Determine the [x, y] coordinate at the center of the cell enclosing the given text.  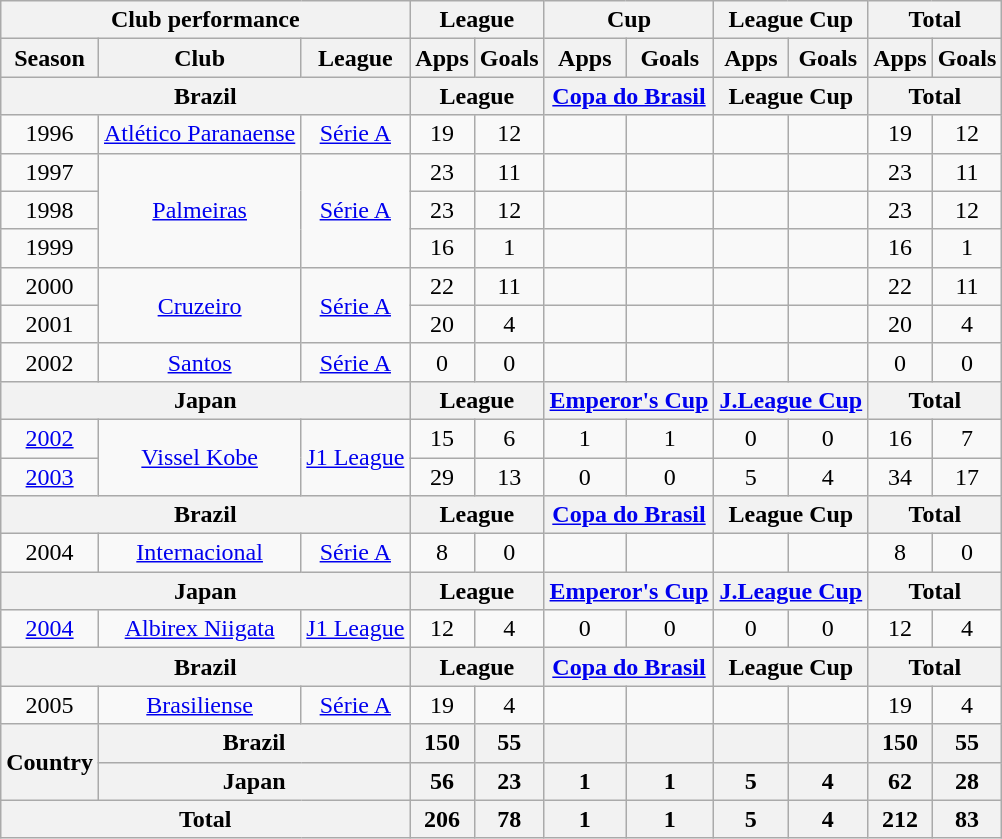
28 [967, 781]
6 [509, 438]
13 [509, 477]
Country [50, 762]
Santos [199, 362]
1999 [50, 248]
29 [442, 477]
2000 [50, 286]
Cruzeiro [199, 305]
Vissel Kobe [199, 457]
83 [967, 819]
Albirex Niigata [199, 629]
Palmeiras [199, 210]
1998 [50, 210]
2003 [50, 477]
15 [442, 438]
62 [900, 781]
78 [509, 819]
56 [442, 781]
1996 [50, 134]
1997 [50, 172]
2005 [50, 705]
7 [967, 438]
2001 [50, 324]
212 [900, 819]
34 [900, 477]
Club [199, 58]
Club performance [206, 20]
Season [50, 58]
Atlético Paranaense [199, 134]
Brasiliense [199, 705]
Internacional [199, 553]
206 [442, 819]
Cup [629, 20]
17 [967, 477]
